Detect which cell encompasses the target text, then output its (X, Y) center coordinate. 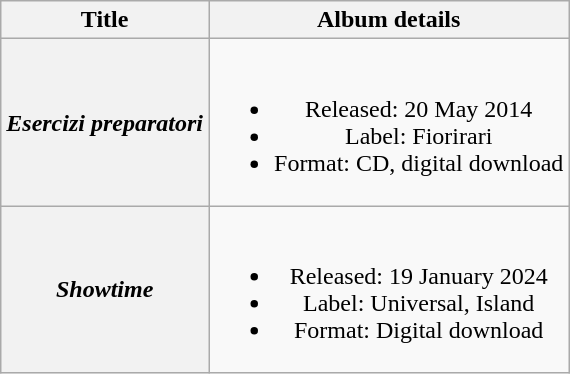
Album details (388, 20)
Released: 19 January 2024Label: Universal, IslandFormat: Digital download (388, 290)
Title (105, 20)
Showtime (105, 290)
Esercizi preparatori (105, 122)
Released: 20 May 2014Label: FiorirariFormat: CD, digital download (388, 122)
